Extract the [x, y] coordinate from the center of the cell holding the provided text.  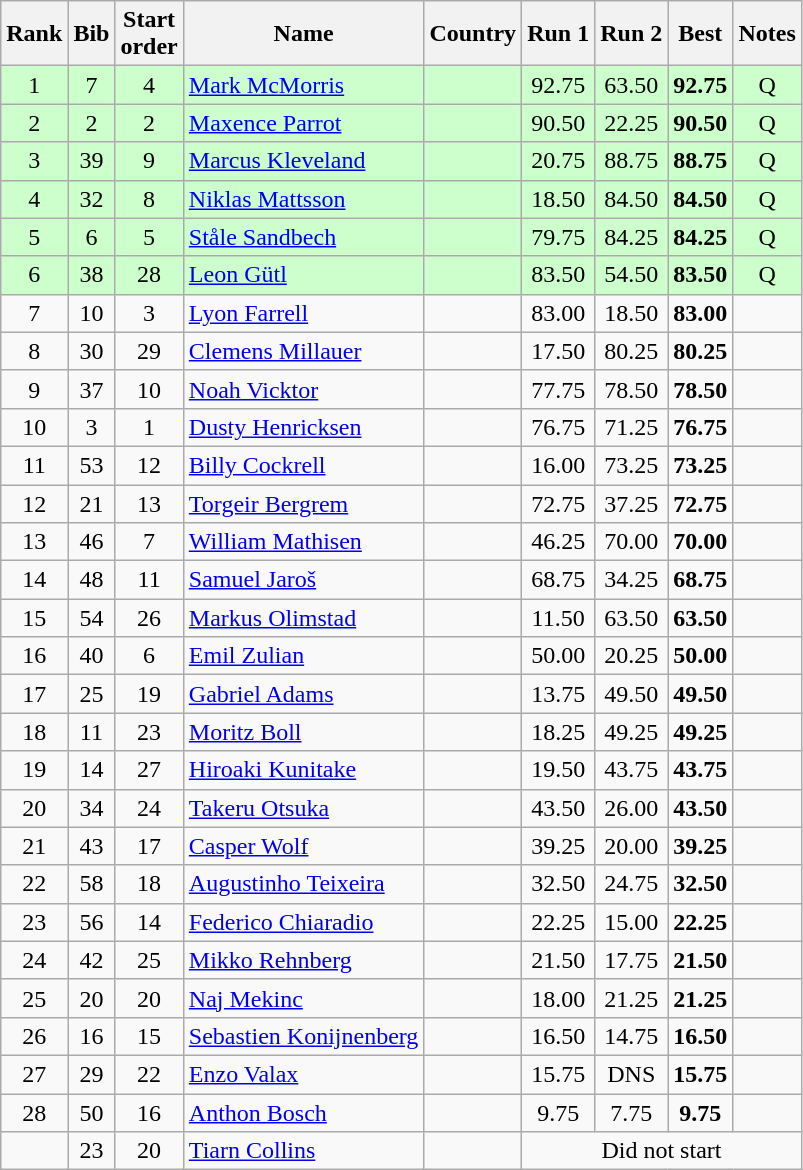
7.75 [632, 1113]
Clemens Millauer [304, 351]
39 [92, 161]
46.25 [558, 542]
Torgeir Bergrem [304, 503]
Hiroaki Kunitake [304, 770]
40 [92, 656]
Startorder [149, 34]
Augustinho Teixeira [304, 884]
Emil Zulian [304, 656]
37 [92, 389]
William Mathisen [304, 542]
Noah Vicktor [304, 389]
11.50 [558, 618]
Maxence Parrot [304, 123]
Billy Cockrell [304, 465]
77.75 [558, 389]
32 [92, 199]
20.00 [632, 846]
42 [92, 960]
Sebastien Konijnenberg [304, 1036]
Moritz Boll [304, 732]
Niklas Mattsson [304, 199]
71.25 [632, 427]
54.50 [632, 275]
Name [304, 34]
Country [473, 34]
18.00 [558, 998]
Marcus Kleveland [304, 161]
Anthon Bosch [304, 1113]
Did not start [662, 1151]
Samuel Jaroš [304, 580]
48 [92, 580]
Leon Gütl [304, 275]
Enzo Valax [304, 1074]
Lyon Farrell [304, 313]
Run 2 [632, 34]
Gabriel Adams [304, 694]
46 [92, 542]
24.75 [632, 884]
Bib [92, 34]
13.75 [558, 694]
Mark McMorris [304, 85]
Best [700, 34]
Casper Wolf [304, 846]
56 [92, 922]
Run 1 [558, 34]
37.25 [632, 503]
30 [92, 351]
26.00 [632, 808]
19.50 [558, 770]
34 [92, 808]
Rank [34, 34]
54 [92, 618]
Dusty Henricksen [304, 427]
17.75 [632, 960]
15.00 [632, 922]
38 [92, 275]
50 [92, 1113]
53 [92, 465]
Notes [767, 34]
79.75 [558, 237]
Federico Chiaradio [304, 922]
18.25 [558, 732]
Takeru Otsuka [304, 808]
16.00 [558, 465]
Markus Olimstad [304, 618]
20.25 [632, 656]
Naj Mekinc [304, 998]
58 [92, 884]
20.75 [558, 161]
34.25 [632, 580]
Ståle Sandbech [304, 237]
43 [92, 846]
Mikko Rehnberg [304, 960]
17.50 [558, 351]
14.75 [632, 1036]
Tiarn Collins [304, 1151]
DNS [632, 1074]
